Pinpoint the cell where the given text exists, returning its (x, y) midpoint coordinate. 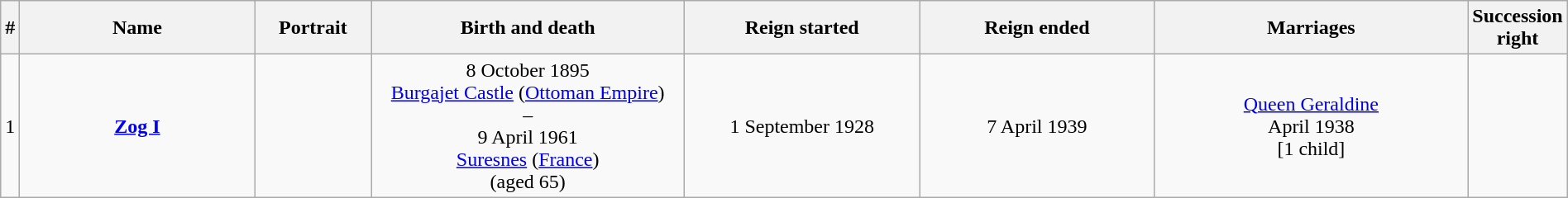
Marriages (1312, 28)
1 September 1928 (802, 125)
8 October 1895Burgajet Castle (Ottoman Empire)–9 April 1961Suresnes (France)(aged 65) (528, 125)
Reign started (802, 28)
7 April 1939 (1037, 125)
Reign ended (1037, 28)
Name (137, 28)
# (10, 28)
Portrait (313, 28)
Succession right (1518, 28)
Birth and death (528, 28)
Queen GeraldineApril 1938[1 child] (1312, 125)
1 (10, 125)
Zog I (137, 125)
